Detect which cell encompasses the target text, then output its (x, y) center coordinate. 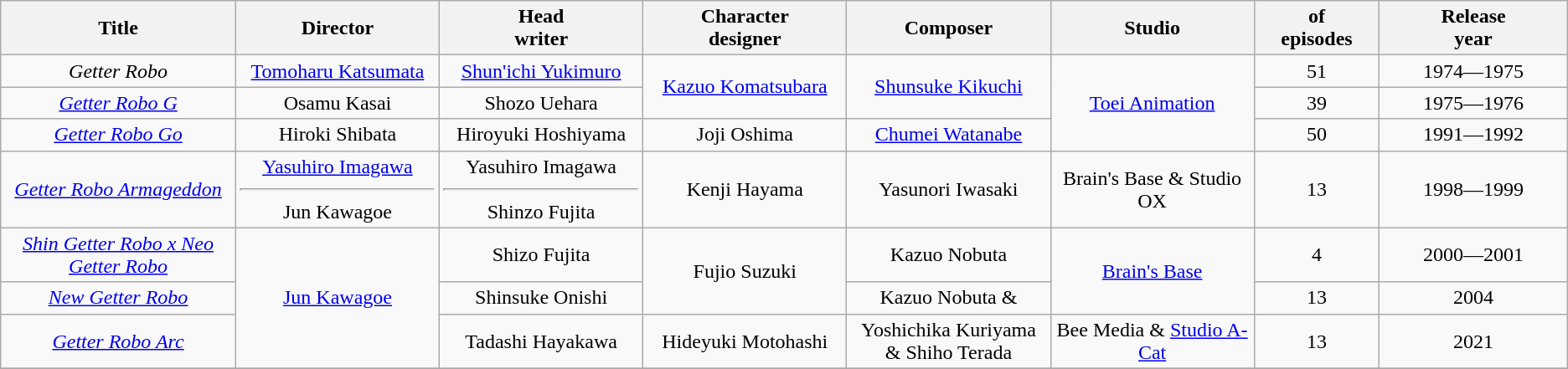
Toei Animation (1153, 103)
Composer (948, 28)
Tomoharu Katsumata (337, 71)
Tadashi Hayakawa (541, 341)
Brain's Base & Studio OX (1153, 189)
Getter Robo Go (119, 135)
New Getter Robo (119, 298)
Jun Kawagoe (337, 298)
Getter Robo Arc (119, 341)
Kazuo Nobuta & (948, 298)
Getter Robo Armageddon (119, 189)
Releaseyear (1473, 28)
4 (1317, 254)
Hiroyuki Hoshiyama (541, 135)
Kazuo Komatsubara (745, 87)
2000—2001 (1473, 254)
Chumei Watanabe (948, 135)
Bee Media & Studio A-Cat (1153, 341)
Shunsuke Kikuchi (948, 87)
Joji Oshima (745, 135)
Getter Robo (119, 71)
Kenji Hayama (745, 189)
Yasuhiro Imagawa Jun Kawagoe (337, 189)
Yoshichika Kuriyama & Shiho Terada (948, 341)
Hideyuki Motohashi (745, 341)
Fujio Suzuki (745, 271)
Osamu Kasai (337, 103)
51 (1317, 71)
Headwriter (541, 28)
Shin Getter Robo x Neo Getter Robo (119, 254)
Studio (1153, 28)
Title (119, 28)
Getter Robo G (119, 103)
2004 (1473, 298)
Hiroki Shibata (337, 135)
1991—1992 (1473, 135)
Kazuo Nobuta (948, 254)
Director (337, 28)
2021 (1473, 341)
50 (1317, 135)
Characterdesigner (745, 28)
39 (1317, 103)
Brain's Base (1153, 271)
Shozo Uehara (541, 103)
Shinsuke Onishi (541, 298)
1974—1975 (1473, 71)
ofepisodes (1317, 28)
Shun'ichi Yukimuro (541, 71)
Shizo Fujita (541, 254)
1975—1976 (1473, 103)
Yasunori Iwasaki (948, 189)
Yasuhiro Imagawa Shinzo Fujita (541, 189)
1998—1999 (1473, 189)
